Search for the cell housing the specified text and yield its (X, Y) center coordinate. 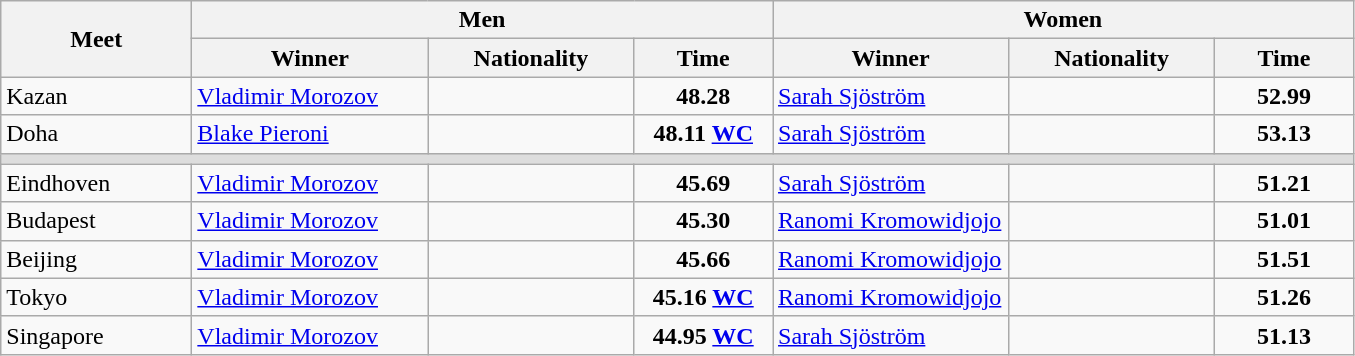
48.28 (704, 96)
45.66 (704, 259)
45.30 (704, 221)
44.95 WC (704, 335)
51.51 (1284, 259)
Eindhoven (96, 183)
Blake Pieroni (310, 134)
48.11 WC (704, 134)
45.69 (704, 183)
51.01 (1284, 221)
Meet (96, 39)
51.13 (1284, 335)
Kazan (96, 96)
53.13 (1284, 134)
Singapore (96, 335)
51.26 (1284, 297)
45.16 WC (704, 297)
Doha (96, 134)
Budapest (96, 221)
51.21 (1284, 183)
Men (482, 20)
Tokyo (96, 297)
Women (1062, 20)
52.99 (1284, 96)
Beijing (96, 259)
